Scan for the cell matching the given text and deliver its (X, Y) coordinate at center. 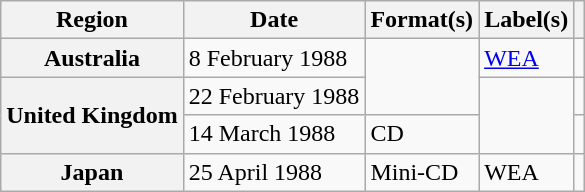
Format(s) (422, 20)
Date (274, 20)
Mini-CD (422, 172)
United Kingdom (92, 115)
25 April 1988 (274, 172)
Japan (92, 172)
Label(s) (526, 20)
Australia (92, 58)
CD (422, 134)
Region (92, 20)
8 February 1988 (274, 58)
22 February 1988 (274, 96)
14 March 1988 (274, 134)
